For the text-containing cell, return its midpoint in [x, y] coordinate format. 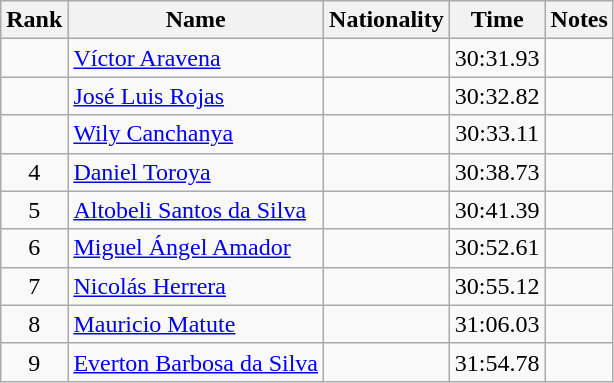
Wily Canchanya [196, 134]
8 [34, 324]
31:54.78 [497, 362]
30:31.93 [497, 58]
30:33.11 [497, 134]
Mauricio Matute [196, 324]
30:32.82 [497, 96]
Víctor Aravena [196, 58]
Time [497, 20]
Everton Barbosa da Silva [196, 362]
30:41.39 [497, 210]
30:38.73 [497, 172]
30:52.61 [497, 248]
6 [34, 248]
5 [34, 210]
José Luis Rojas [196, 96]
9 [34, 362]
Nationality [387, 20]
Miguel Ángel Amador [196, 248]
4 [34, 172]
Altobeli Santos da Silva [196, 210]
Notes [579, 20]
Nicolás Herrera [196, 286]
7 [34, 286]
Rank [34, 20]
Name [196, 20]
31:06.03 [497, 324]
Daniel Toroya [196, 172]
30:55.12 [497, 286]
